Return the [x, y] coordinate for the center point of the cell that contains the specified text.  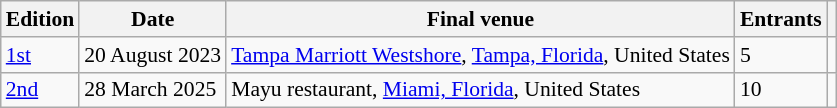
1st [40, 55]
Final venue [480, 19]
Edition [40, 19]
28 March 2025 [152, 90]
10 [781, 90]
20 August 2023 [152, 55]
Date [152, 19]
5 [781, 55]
Mayu restaurant, Miami, Florida, United States [480, 90]
2nd [40, 90]
Entrants [781, 19]
Tampa Marriott Westshore, Tampa, Florida, United States [480, 55]
